Determine the (X, Y) coordinate at the center of the cell enclosing the given text.  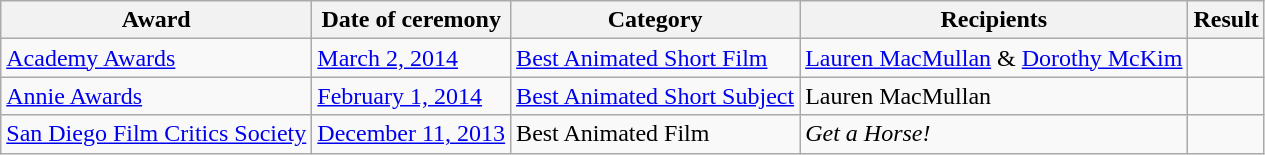
Academy Awards (156, 58)
Recipients (994, 20)
Annie Awards (156, 96)
San Diego Film Critics Society (156, 134)
Best Animated Film (656, 134)
Best Animated Short Film (656, 58)
Lauren MacMullan (994, 96)
Date of ceremony (412, 20)
Result (1226, 20)
Award (156, 20)
Lauren MacMullan & Dorothy McKim (994, 58)
February 1, 2014 (412, 96)
Best Animated Short Subject (656, 96)
December 11, 2013 (412, 134)
March 2, 2014 (412, 58)
Category (656, 20)
Get a Horse! (994, 134)
